Return the (x, y) coordinate for the center point of the cell that contains the specified text.  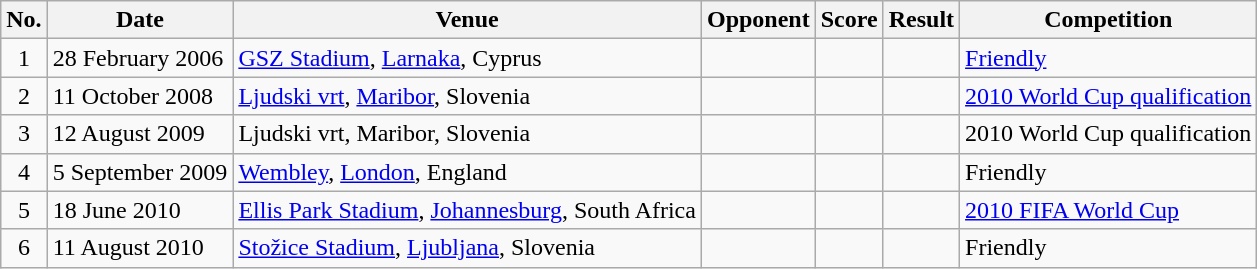
2010 FIFA World Cup (1108, 210)
Score (849, 20)
Result (921, 20)
GSZ Stadium, Larnaka, Cyprus (468, 58)
5 September 2009 (140, 172)
28 February 2006 (140, 58)
Wembley, London, England (468, 172)
4 (24, 172)
18 June 2010 (140, 210)
5 (24, 210)
Stožice Stadium, Ljubljana, Slovenia (468, 248)
Venue (468, 20)
1 (24, 58)
11 August 2010 (140, 248)
11 October 2008 (140, 96)
12 August 2009 (140, 134)
2 (24, 96)
6 (24, 248)
3 (24, 134)
Opponent (758, 20)
No. (24, 20)
Date (140, 20)
Ellis Park Stadium, Johannesburg, South Africa (468, 210)
Competition (1108, 20)
